Return the [x, y] coordinate for the center point of the cell that contains the specified text.  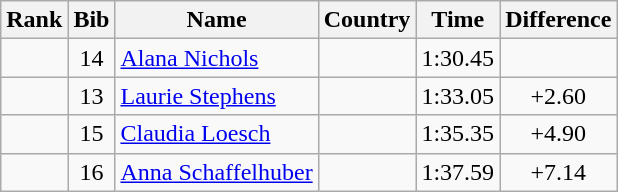
Alana Nichols [216, 58]
Bib [92, 20]
+4.90 [558, 134]
Rank [34, 20]
Claudia Loesch [216, 134]
16 [92, 172]
15 [92, 134]
Anna Schaffelhuber [216, 172]
+7.14 [558, 172]
1:35.35 [458, 134]
Country [367, 20]
13 [92, 96]
Name [216, 20]
Time [458, 20]
+2.60 [558, 96]
Difference [558, 20]
14 [92, 58]
Laurie Stephens [216, 96]
1:33.05 [458, 96]
1:37.59 [458, 172]
1:30.45 [458, 58]
